Search for the cell housing the specified text and yield its [X, Y] center coordinate. 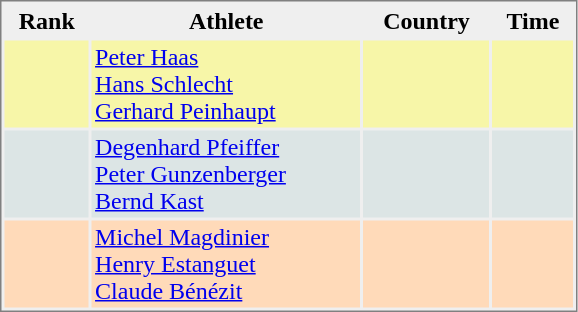
Michel MagdinierHenry EstanguetClaude Bénézit [226, 264]
Athlete [226, 20]
Degenhard PfeifferPeter GunzenbergerBernd Kast [226, 174]
Rank [46, 20]
Peter HaasHans SchlechtGerhard Peinhaupt [226, 84]
Time [533, 20]
Country [426, 20]
